Return the (x, y) coordinate for the center point of the cell that contains the specified text.  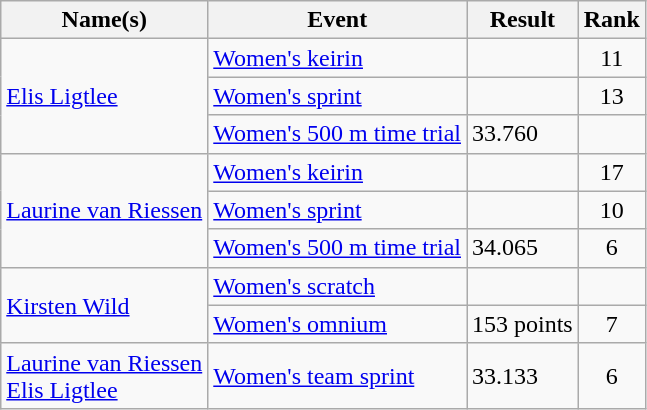
Elis Ligtlee (104, 96)
Laurine van RiessenElis Ligtlee (104, 376)
Women's team sprint (338, 376)
Laurine van Riessen (104, 210)
Women's scratch (338, 286)
Name(s) (104, 20)
Result (522, 20)
11 (612, 58)
10 (612, 210)
Kirsten Wild (104, 305)
Event (338, 20)
7 (612, 324)
153 points (522, 324)
33.133 (522, 376)
33.760 (522, 134)
13 (612, 96)
Women's omnium (338, 324)
17 (612, 172)
Rank (612, 20)
34.065 (522, 248)
